Provide the [x, y] coordinate of the cell's center where the given text is located.  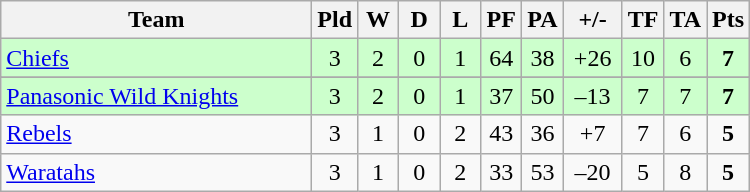
+/- [592, 20]
TF [643, 20]
Team [156, 20]
37 [502, 96]
TA [686, 20]
PF [502, 20]
50 [542, 96]
33 [502, 172]
Pts [728, 20]
8 [686, 172]
D [420, 20]
53 [542, 172]
38 [542, 58]
64 [502, 58]
+7 [592, 134]
Pld [335, 20]
PA [542, 20]
Panasonic Wild Knights [156, 96]
10 [643, 58]
–13 [592, 96]
43 [502, 134]
–20 [592, 172]
Waratahs [156, 172]
Chiefs [156, 58]
L [460, 20]
36 [542, 134]
W [378, 20]
+26 [592, 58]
Rebels [156, 134]
